Search for the cell housing the specified text and yield its (x, y) center coordinate. 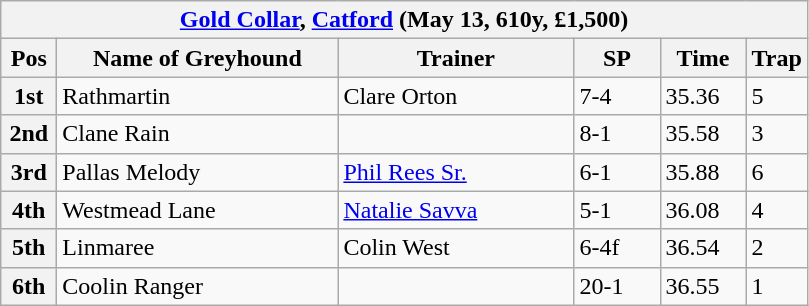
35.88 (703, 172)
1 (776, 286)
3 (776, 134)
8-1 (617, 134)
Rathmartin (198, 96)
Coolin Ranger (198, 286)
2nd (29, 134)
4 (776, 210)
2 (776, 248)
Trap (776, 58)
3rd (29, 172)
Clane Rain (198, 134)
5-1 (617, 210)
5th (29, 248)
Pallas Melody (198, 172)
Westmead Lane (198, 210)
Colin West (456, 248)
Gold Collar, Catford (May 13, 610y, £1,500) (404, 20)
Natalie Savva (456, 210)
6th (29, 286)
36.54 (703, 248)
35.58 (703, 134)
35.36 (703, 96)
SP (617, 58)
Linmaree (198, 248)
5 (776, 96)
7-4 (617, 96)
36.08 (703, 210)
Time (703, 58)
1st (29, 96)
Trainer (456, 58)
Phil Rees Sr. (456, 172)
Name of Greyhound (198, 58)
36.55 (703, 286)
6-4f (617, 248)
Clare Orton (456, 96)
Pos (29, 58)
6-1 (617, 172)
6 (776, 172)
20-1 (617, 286)
4th (29, 210)
